Scan for the cell matching the given text and deliver its [x, y] coordinate at center. 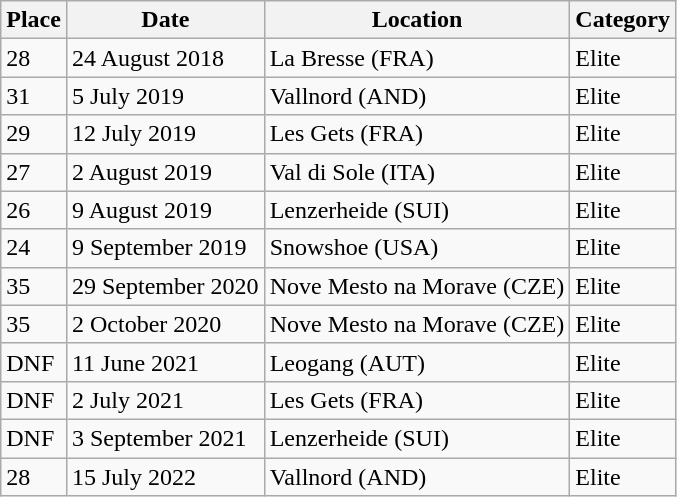
5 July 2019 [165, 96]
Date [165, 20]
15 July 2022 [165, 477]
24 [34, 248]
2 August 2019 [165, 172]
Location [417, 20]
Category [623, 20]
2 July 2021 [165, 400]
Val di Sole (ITA) [417, 172]
31 [34, 96]
29 September 2020 [165, 286]
2 October 2020 [165, 324]
Snowshoe (USA) [417, 248]
27 [34, 172]
9 August 2019 [165, 210]
3 September 2021 [165, 438]
12 July 2019 [165, 134]
29 [34, 134]
9 September 2019 [165, 248]
Place [34, 20]
La Bresse (FRA) [417, 58]
24 August 2018 [165, 58]
11 June 2021 [165, 362]
Leogang (AUT) [417, 362]
26 [34, 210]
